Provide the (X, Y) coordinate of the cell's center where the given text is located.  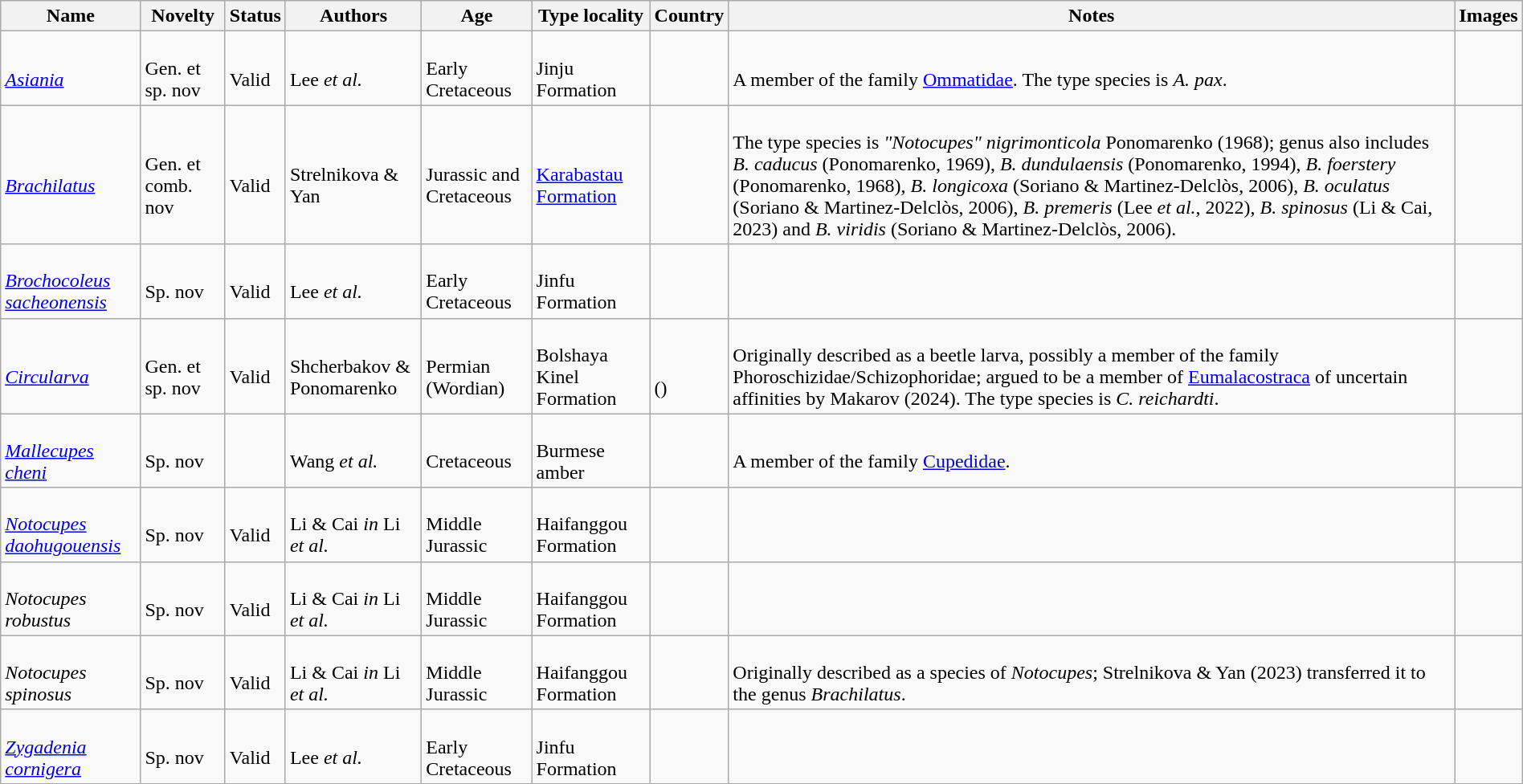
Bolshaya Kinel Formation (591, 366)
Images (1488, 16)
() (689, 366)
Authors (353, 16)
Originally described as a species of Notocupes; Strelnikova & Yan (2023) transferred it to the genus Brachilatus. (1092, 672)
A member of the family Ommatidae. The type species is A. pax. (1092, 68)
Karabastau Formation (591, 175)
Wang et al. (353, 451)
Notocupes daohugouensis (71, 525)
Shcherbakov & Ponomarenko (353, 366)
Name (71, 16)
Asiania (71, 68)
Jinju Formation (591, 68)
Status (255, 16)
Notocupes robustus (71, 598)
Strelnikova & Yan (353, 175)
Permian (Wordian) (477, 366)
Country (689, 16)
Type locality (591, 16)
Age (477, 16)
Novelty (183, 16)
Cretaceous (477, 451)
Notocupes spinosus (71, 672)
Mallecupes cheni (71, 451)
Notes (1092, 16)
Circularva (71, 366)
Brachilatus (71, 175)
Burmese amber (591, 451)
Brochocoleus sacheonensis (71, 281)
Jurassic and Cretaceous (477, 175)
A member of the family Cupedidae. (1092, 451)
Gen. et comb. nov (183, 175)
Zygadenia cornigera (71, 746)
